Output the [x, y] coordinate of the center of the cell containing the given text.  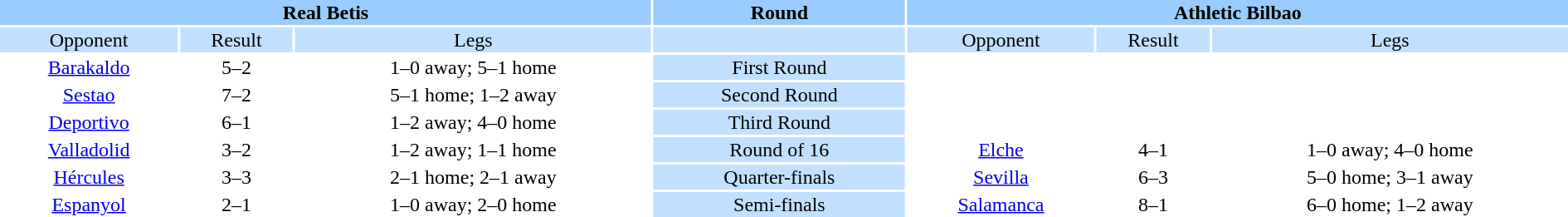
Athletic Bilbao [1238, 12]
6–3 [1153, 177]
6–0 home; 1–2 away [1390, 205]
Barakaldo [89, 67]
Sevilla [1001, 177]
First Round [780, 67]
Real Betis [325, 12]
1–2 away; 4–0 home [473, 122]
4–1 [1153, 150]
1–2 away; 1–1 home [473, 150]
1–0 away; 5–1 home [473, 67]
8–1 [1153, 205]
Salamanca [1001, 205]
Second Round [780, 95]
5–1 home; 1–2 away [473, 95]
5–2 [236, 67]
Hércules [89, 177]
2–1 home; 2–1 away [473, 177]
Valladolid [89, 150]
Sestao [89, 95]
Quarter-finals [780, 177]
Third Round [780, 122]
3–2 [236, 150]
Semi-finals [780, 205]
5–0 home; 3–1 away [1390, 177]
2–1 [236, 205]
1–0 away; 2–0 home [473, 205]
1–0 away; 4–0 home [1390, 150]
3–3 [236, 177]
Round [780, 12]
Deportivo [89, 122]
Elche [1001, 150]
6–1 [236, 122]
Round of 16 [780, 150]
7–2 [236, 95]
Espanyol [89, 205]
